Return the [X, Y] coordinate for the center point of the cell that contains the specified text.  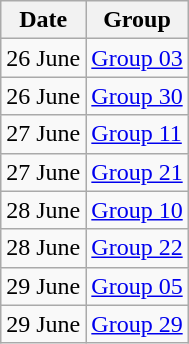
Group 05 [137, 286]
Group 30 [137, 96]
Group 10 [137, 210]
Group 11 [137, 134]
Group 03 [137, 58]
Group 29 [137, 324]
Group 22 [137, 248]
Date [44, 20]
Group [137, 20]
Group 21 [137, 172]
